Output the (x, y) coordinate of the center of the cell containing the given text.  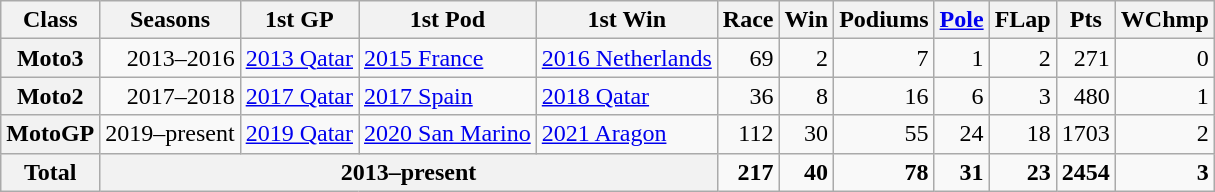
2015 France (448, 58)
217 (748, 172)
271 (1086, 58)
69 (748, 58)
2016 Netherlands (626, 58)
Moto2 (50, 96)
40 (806, 172)
6 (962, 96)
Win (806, 20)
1703 (1086, 134)
18 (1022, 134)
WChmp (1164, 20)
Pole (962, 20)
30 (806, 134)
2454 (1086, 172)
112 (748, 134)
24 (962, 134)
31 (962, 172)
2020 San Marino (448, 134)
Podiums (884, 20)
23 (1022, 172)
55 (884, 134)
2019 Qatar (299, 134)
1st Win (626, 20)
1st GP (299, 20)
2018 Qatar (626, 96)
MotoGP (50, 134)
Total (50, 172)
Seasons (170, 20)
2017 Qatar (299, 96)
2013–present (408, 172)
7 (884, 58)
Pts (1086, 20)
16 (884, 96)
8 (806, 96)
Class (50, 20)
2021 Aragon (626, 134)
Race (748, 20)
2013 Qatar (299, 58)
2017 Spain (448, 96)
2019–present (170, 134)
2013–2016 (170, 58)
FLap (1022, 20)
480 (1086, 96)
0 (1164, 58)
Moto3 (50, 58)
78 (884, 172)
36 (748, 96)
1st Pod (448, 20)
2017–2018 (170, 96)
